Return the [X, Y] coordinate for the center point of the cell that contains the specified text.  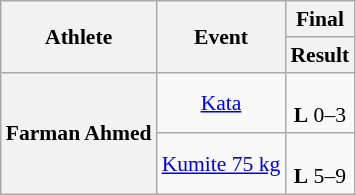
Final [320, 19]
Athlete [79, 36]
L 5–9 [320, 164]
Farman Ahmed [79, 133]
Kata [222, 102]
L 0–3 [320, 102]
Result [320, 55]
Event [222, 36]
Kumite 75 kg [222, 164]
